For the text-containing cell, return its midpoint in (x, y) coordinate format. 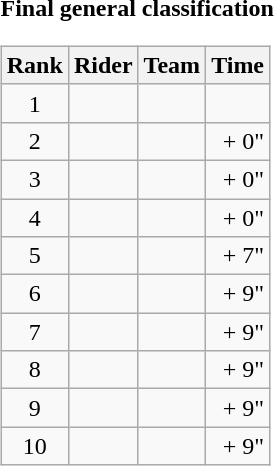
1 (34, 103)
6 (34, 294)
3 (34, 179)
4 (34, 217)
Rider (103, 65)
+ 7" (238, 256)
Team (172, 65)
7 (34, 332)
Rank (34, 65)
2 (34, 141)
8 (34, 370)
5 (34, 256)
10 (34, 446)
Time (238, 65)
9 (34, 408)
